Provide the [x, y] coordinate of the cell's center where the given text is located.  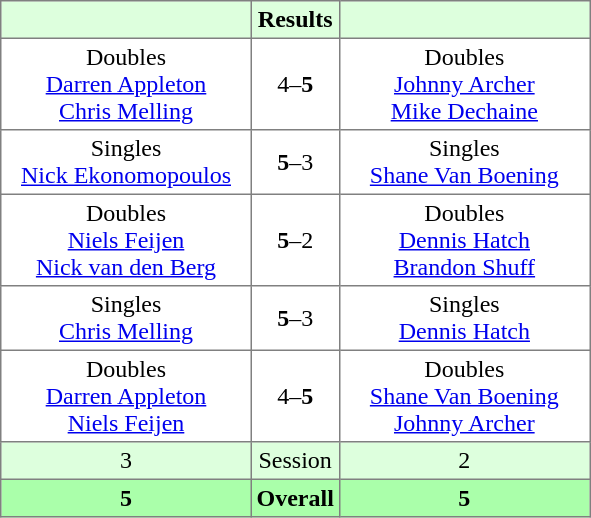
DoublesDennis HatchBrandon Shuff [464, 240]
Results [295, 20]
SinglesShane Van Boening [464, 162]
5–2 [295, 240]
SinglesDennis Hatch [464, 318]
DoublesDarren AppletonChris Melling [126, 84]
2 [464, 461]
3 [126, 461]
DoublesShane Van BoeningJohnny Archer [464, 396]
Session [295, 461]
DoublesNiels FeijenNick van den Berg [126, 240]
SinglesNick Ekonomopoulos [126, 162]
SinglesChris Melling [126, 318]
DoublesDarren AppletonNiels Feijen [126, 396]
Overall [295, 498]
DoublesJohnny ArcherMike Dechaine [464, 84]
